Detect which cell encompasses the target text, then output its [X, Y] center coordinate. 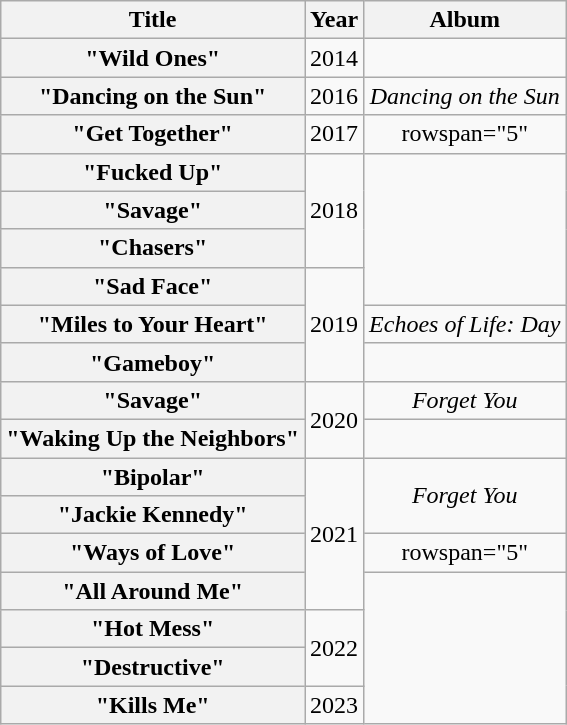
"Kills Me" [153, 705]
Echoes of Life: Day [465, 324]
"Bipolar" [153, 477]
2017 [334, 134]
"Fucked Up" [153, 172]
Year [334, 20]
"Miles to Your Heart" [153, 324]
2018 [334, 210]
2014 [334, 58]
"Ways of Love" [153, 553]
2019 [334, 324]
2020 [334, 419]
"Destructive" [153, 667]
"Waking Up the Neighbors" [153, 438]
"Get Together" [153, 134]
"Gameboy" [153, 362]
Dancing on the Sun [465, 96]
"Sad Face" [153, 286]
"Jackie Kennedy" [153, 515]
"Dancing on the Sun" [153, 96]
Title [153, 20]
"Hot Mess" [153, 629]
"Wild Ones" [153, 58]
2021 [334, 534]
"Chasers" [153, 248]
2016 [334, 96]
2023 [334, 705]
"All Around Me" [153, 591]
Album [465, 20]
2022 [334, 648]
